Capture the cell that displays the provided text and extract its (X, Y) central coordinate. 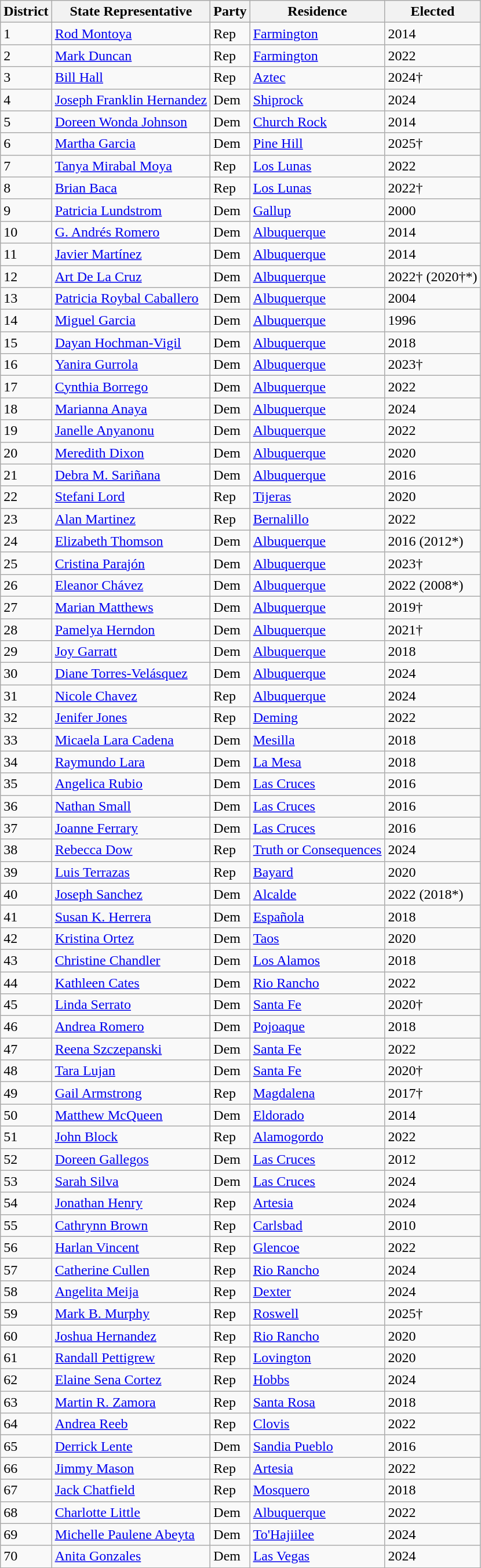
4 (26, 100)
Jonathan Henry (131, 1203)
Las Vegas (318, 1556)
53 (26, 1181)
2021† (432, 629)
47 (26, 1049)
Randall Pettigrew (131, 1358)
Carlsbad (318, 1225)
Joanne Ferrary (131, 828)
2022 (2008*) (432, 585)
Susan K. Herrera (131, 916)
58 (26, 1291)
Sandia Pueblo (318, 1446)
Jack Chatfield (131, 1490)
Andrea Reeb (131, 1424)
Luis Terrazas (131, 872)
Church Rock (318, 122)
2010 (432, 1225)
Nicole Chavez (131, 696)
6 (26, 144)
59 (26, 1313)
Mosquero (318, 1490)
Cynthia Borrego (131, 387)
8 (26, 188)
Cristina Parajón (131, 563)
Deming (318, 718)
Harlan Vincent (131, 1247)
57 (26, 1269)
30 (26, 674)
Michelle Paulene Abeyta (131, 1534)
67 (26, 1490)
Miguel Garcia (131, 321)
Tanya Mirabal Moya (131, 166)
2012 (432, 1159)
Clovis (318, 1424)
69 (26, 1534)
10 (26, 232)
60 (26, 1335)
Elaine Sena Cortez (131, 1380)
Rod Montoya (131, 34)
Derrick Lente (131, 1446)
Martin R. Zamora (131, 1402)
34 (26, 762)
1996 (432, 321)
Elizabeth Thomson (131, 541)
51 (26, 1137)
44 (26, 983)
32 (26, 718)
22 (26, 497)
16 (26, 365)
Kathleen Cates (131, 983)
To'Hajiilee (318, 1534)
Bernalillo (318, 519)
Shiprock (318, 100)
Nathan Small (131, 806)
Eleanor Chávez (131, 585)
Linda Serrato (131, 1005)
41 (26, 916)
35 (26, 784)
2024† (432, 78)
36 (26, 806)
Patricia Roybal Caballero (131, 299)
40 (26, 894)
Pojoaque (318, 1027)
Reena Szczepanski (131, 1049)
5 (26, 122)
43 (26, 960)
50 (26, 1115)
52 (26, 1159)
Aztec (318, 78)
25 (26, 563)
12 (26, 277)
14 (26, 321)
2022 (2018*) (432, 894)
Pamelya Herndon (131, 629)
Dayan Hochman-Vigil (131, 343)
Joseph Franklin Hernandez (131, 100)
42 (26, 938)
Gallup (318, 210)
2022† (432, 188)
28 (26, 629)
27 (26, 607)
Doreen Gallegos (131, 1159)
2 (26, 56)
Yanira Gurrola (131, 365)
Joy Garratt (131, 652)
Tijeras (318, 497)
Mesilla (318, 740)
Meredith Dixon (131, 453)
Martha Garcia (131, 144)
Angelica Rubio (131, 784)
20 (26, 453)
State Representative (131, 12)
Jenifer Jones (131, 718)
Gail Armstrong (131, 1093)
Andrea Romero (131, 1027)
Angelita Meija (131, 1291)
2000 (432, 210)
24 (26, 541)
Cathrynn Brown (131, 1225)
62 (26, 1380)
Mark Duncan (131, 56)
Christine Chandler (131, 960)
18 (26, 409)
33 (26, 740)
2004 (432, 299)
Bayard (318, 872)
Doreen Wonda Johnson (131, 122)
Charlotte Little (131, 1512)
13 (26, 299)
Joseph Sanchez (131, 894)
Anita Gonzales (131, 1556)
45 (26, 1005)
Sarah Silva (131, 1181)
48 (26, 1071)
56 (26, 1247)
2019† (432, 607)
Party (230, 12)
Diane Torres-Velásquez (131, 674)
11 (26, 254)
Matthew McQueen (131, 1115)
49 (26, 1093)
Pine Hill (318, 144)
Catherine Cullen (131, 1269)
63 (26, 1402)
15 (26, 343)
46 (26, 1027)
Stefani Lord (131, 497)
Raymundo Lara (131, 762)
68 (26, 1512)
John Block (131, 1137)
La Mesa (318, 762)
Kristina Ortez (131, 938)
17 (26, 387)
Brian Baca (131, 188)
26 (26, 585)
Dexter (318, 1291)
Javier Martínez (131, 254)
19 (26, 431)
Alan Martinez (131, 519)
Patricia Lundstrom (131, 210)
G. Andrés Romero (131, 232)
23 (26, 519)
29 (26, 652)
District (26, 12)
2016 (2012*) (432, 541)
9 (26, 210)
Micaela Lara Cadena (131, 740)
2022† (2020†*) (432, 277)
Española (318, 916)
Taos (318, 938)
Lovington (318, 1358)
Truth or Consequences (318, 850)
Tara Lujan (131, 1071)
Marianna Anaya (131, 409)
61 (26, 1358)
37 (26, 828)
Hobbs (318, 1380)
Marian Matthews (131, 607)
54 (26, 1203)
21 (26, 475)
31 (26, 696)
Debra M. Sariñana (131, 475)
Los Alamos (318, 960)
Bill Hall (131, 78)
Mark B. Murphy (131, 1313)
55 (26, 1225)
Janelle Anyanonu (131, 431)
Santa Rosa (318, 1402)
66 (26, 1468)
1 (26, 34)
2017† (432, 1093)
Rebecca Dow (131, 850)
Roswell (318, 1313)
64 (26, 1424)
Magdalena (318, 1093)
65 (26, 1446)
Alcalde (318, 894)
Residence (318, 12)
Elected (432, 12)
Eldorado (318, 1115)
Joshua Hernandez (131, 1335)
70 (26, 1556)
38 (26, 850)
39 (26, 872)
7 (26, 166)
Jimmy Mason (131, 1468)
Alamogordo (318, 1137)
3 (26, 78)
Art De La Cruz (131, 277)
Glencoe (318, 1247)
